Extract the (X, Y) coordinate from the center of the cell holding the provided text.  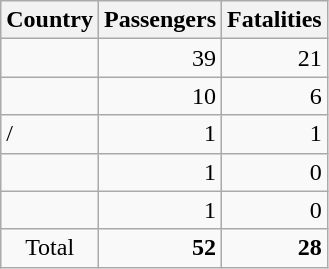
52 (160, 248)
28 (275, 248)
Country (50, 20)
/ (50, 134)
39 (160, 58)
21 (275, 58)
6 (275, 96)
Fatalities (275, 20)
Passengers (160, 20)
Total (50, 248)
10 (160, 96)
